Scan for the cell matching the given text and deliver its [x, y] coordinate at center. 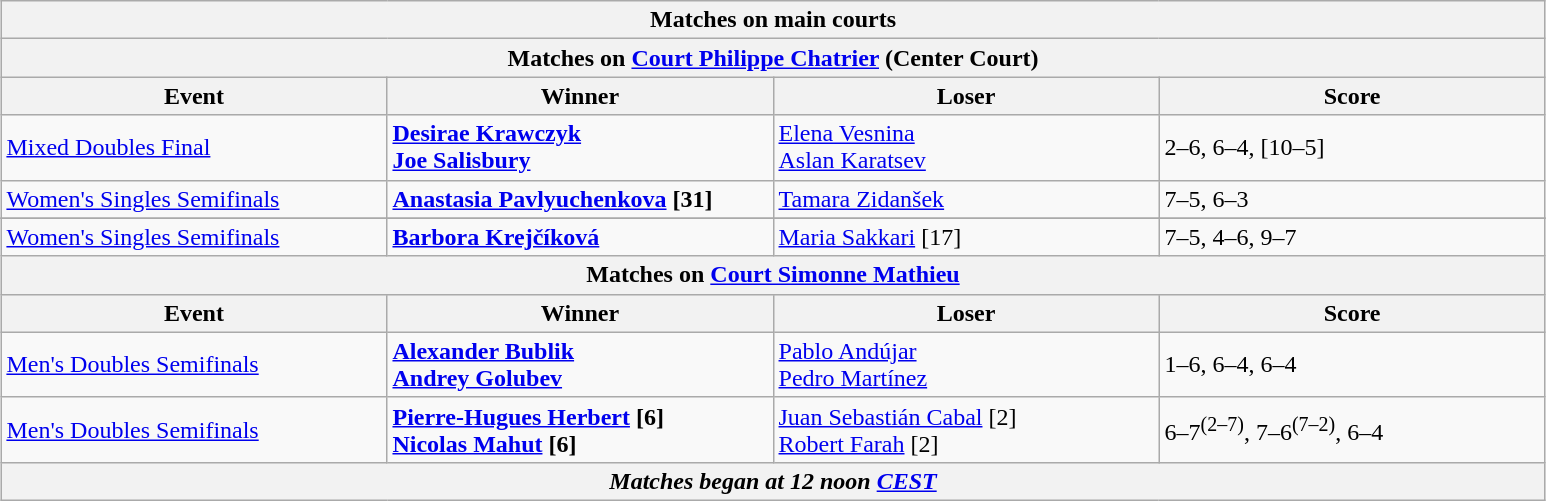
6–7(2–7), 7–6(7–2), 6–4 [1352, 430]
Anastasia Pavlyuchenkova [31] [580, 199]
Pablo Andújar Pedro Martínez [966, 364]
Juan Sebastián Cabal [2] Robert Farah [2] [966, 430]
Alexander Bublik Andrey Golubev [580, 364]
7–5, 4–6, 9–7 [1352, 237]
Elena Vesnina Aslan Karatsev [966, 148]
1–6, 6–4, 6–4 [1352, 364]
Desirae Krawczyk Joe Salisbury [580, 148]
Matches began at 12 noon CEST [773, 481]
2–6, 6–4, [10–5] [1352, 148]
Barbora Krejčíková [580, 237]
Pierre-Hugues Herbert [6] Nicolas Mahut [6] [580, 430]
7–5, 6–3 [1352, 199]
Matches on Court Philippe Chatrier (Center Court) [773, 58]
Matches on main courts [773, 20]
Maria Sakkari [17] [966, 237]
Matches on Court Simonne Mathieu [773, 275]
Mixed Doubles Final [194, 148]
Tamara Zidanšek [966, 199]
